Extract the [X, Y] coordinate from the center of the cell holding the provided text.  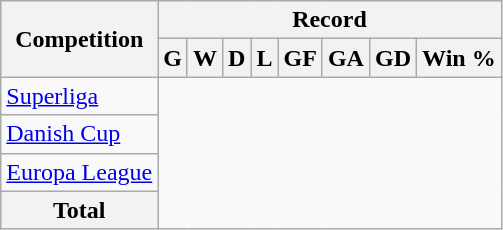
Superliga [80, 96]
Total [80, 210]
GA [346, 58]
GD [392, 58]
W [204, 58]
L [264, 58]
GF [300, 58]
Win % [460, 58]
Competition [80, 39]
G [173, 58]
Europa League [80, 172]
D [237, 58]
Danish Cup [80, 134]
Record [330, 20]
